Detect which cell encompasses the target text, then output its [X, Y] center coordinate. 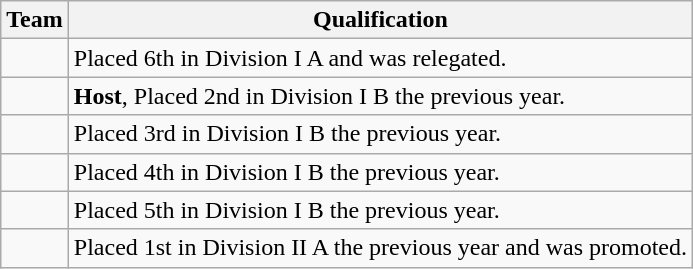
Placed 1st in Division II A the previous year and was promoted. [380, 248]
Qualification [380, 20]
Placed 3rd in Division I B the previous year. [380, 134]
Host, Placed 2nd in Division I B the previous year. [380, 96]
Team [35, 20]
Placed 4th in Division I B the previous year. [380, 172]
Placed 6th in Division I A and was relegated. [380, 58]
Placed 5th in Division I B the previous year. [380, 210]
